Find where the given text appears and provide that cell's center as (x, y) coordinate. 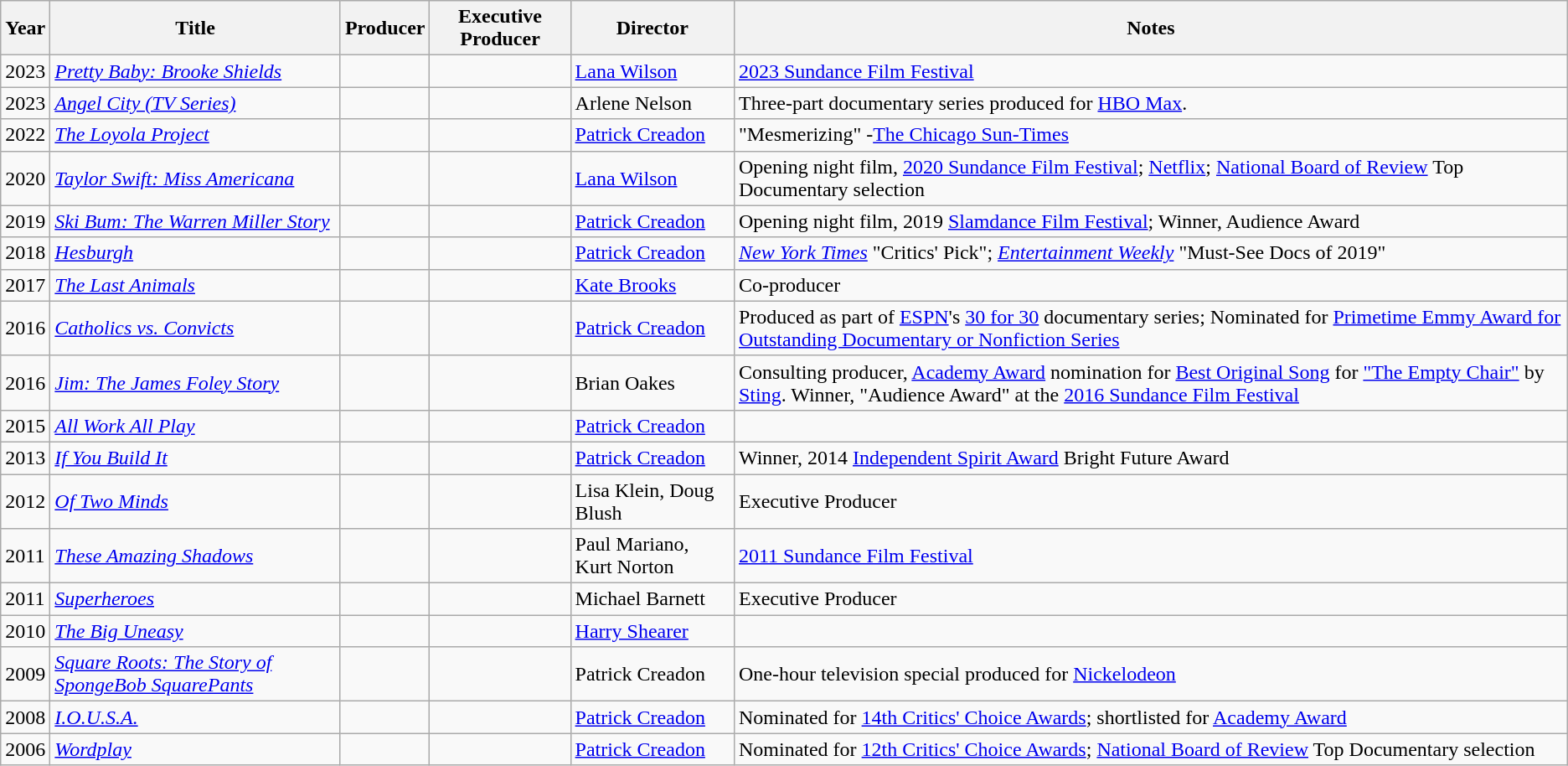
Angel City (TV Series) (196, 103)
The Loyola Project (196, 135)
2019 (25, 221)
Co-producer (1151, 285)
2018 (25, 253)
Opening night film, 2019 Slamdance Film Festival; Winner, Audience Award (1151, 221)
Kate Brooks (652, 285)
These Amazing Shadows (196, 556)
Produced as part of ESPN's 30 for 30 documentary series; Nominated for Primetime Emmy Award for Outstanding Documentary or Nonfiction Series (1151, 329)
2011 Sundance Film Festival (1151, 556)
Paul Mariano, Kurt Norton (652, 556)
Producer (385, 28)
"Mesmerizing" -The Chicago Sun-Times (1151, 135)
Catholics vs. Convicts (196, 329)
Opening night film, 2020 Sundance Film Festival; Netflix; National Board of Review Top Documentary selection (1151, 178)
2009 (25, 674)
2022 (25, 135)
The Big Uneasy (196, 631)
Superheroes (196, 599)
Michael Barnett (652, 599)
2020 (25, 178)
All Work All Play (196, 426)
Square Roots: The Story of SpongeBob SquarePants (196, 674)
2012 (25, 501)
Nominated for 12th Critics' Choice Awards; National Board of Review Top Documentary selection (1151, 749)
Pretty Baby: Brooke Shields (196, 71)
Ski Bum: The Warren Miller Story (196, 221)
Taylor Swift: Miss Americana (196, 178)
Nominated for 14th Critics' Choice Awards; shortlisted for Academy Award (1151, 717)
Lisa Klein, Doug Blush (652, 501)
Title (196, 28)
The Last Animals (196, 285)
2006 (25, 749)
Wordplay (196, 749)
I.O.U.S.A. (196, 717)
2013 (25, 458)
Arlene Nelson (652, 103)
Three-part documentary series produced for HBO Max. (1151, 103)
2017 (25, 285)
2023 Sundance Film Festival (1151, 71)
Notes (1151, 28)
Year (25, 28)
Hesburgh (196, 253)
2010 (25, 631)
New York Times "Critics' Pick"; Entertainment Weekly "Must-See Docs of 2019" (1151, 253)
Director (652, 28)
Jim: The James Foley Story (196, 382)
2008 (25, 717)
One-hour television special produced for Nickelodeon (1151, 674)
Of Two Minds (196, 501)
Brian Oakes (652, 382)
If You Build It (196, 458)
Winner, 2014 Independent Spirit Award Bright Future Award (1151, 458)
2015 (25, 426)
Harry Shearer (652, 631)
